Pinpoint the cell where the given text exists, returning its (x, y) midpoint coordinate. 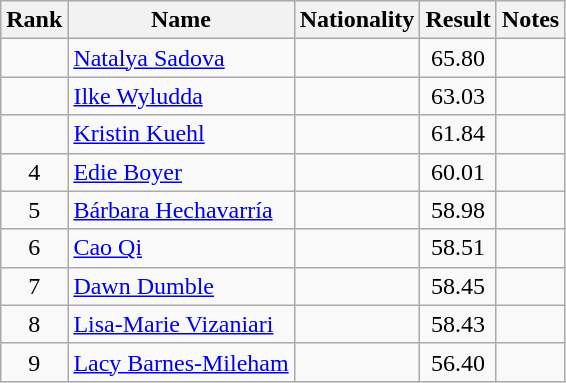
58.45 (458, 286)
9 (34, 362)
63.03 (458, 96)
8 (34, 324)
61.84 (458, 134)
58.98 (458, 210)
60.01 (458, 172)
Name (181, 20)
Rank (34, 20)
Notes (530, 20)
5 (34, 210)
Natalya Sadova (181, 58)
Lacy Barnes-Mileham (181, 362)
58.43 (458, 324)
Ilke Wyludda (181, 96)
Lisa-Marie Vizaniari (181, 324)
7 (34, 286)
Bárbara Hechavarría (181, 210)
Edie Boyer (181, 172)
4 (34, 172)
56.40 (458, 362)
58.51 (458, 248)
Cao Qi (181, 248)
Kristin Kuehl (181, 134)
Dawn Dumble (181, 286)
Nationality (357, 20)
6 (34, 248)
Result (458, 20)
65.80 (458, 58)
